Search for the cell housing the specified text and yield its [X, Y] center coordinate. 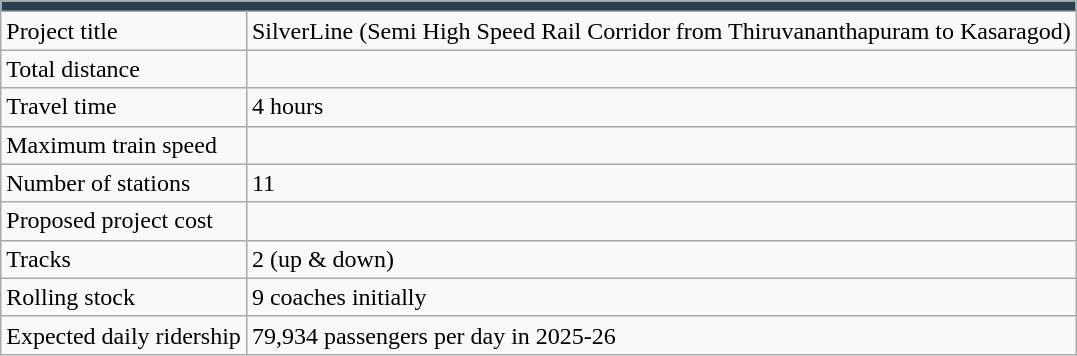
Travel time [124, 107]
Maximum train speed [124, 145]
2 (up & down) [661, 259]
Project title [124, 31]
Tracks [124, 259]
Total distance [124, 69]
11 [661, 183]
Number of stations [124, 183]
Rolling stock [124, 297]
4 hours [661, 107]
79,934 passengers per day in 2025-26 [661, 335]
SilverLine (Semi High Speed Rail Corridor from Thiruvananthapuram to Kasaragod) [661, 31]
9 coaches initially [661, 297]
Proposed project cost [124, 221]
Expected daily ridership [124, 335]
